Pinpoint the cell where the given text exists, returning its [X, Y] midpoint coordinate. 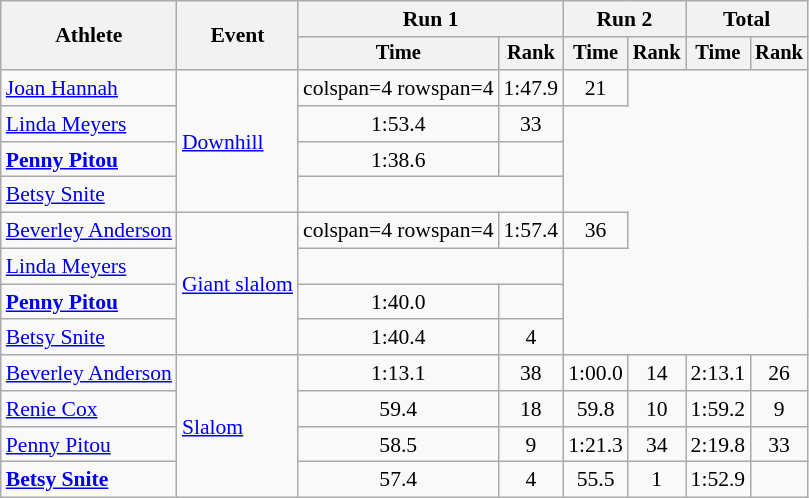
1:52.9 [718, 480]
59.4 [398, 409]
Giant slalom [238, 284]
34 [657, 445]
21 [596, 88]
1:57.4 [532, 231]
1 [657, 480]
1:00.0 [596, 373]
2:13.1 [718, 373]
1:59.2 [718, 409]
59.8 [596, 409]
2:19.8 [718, 445]
14 [657, 373]
1:40.4 [398, 338]
1:53.4 [398, 124]
55.5 [596, 480]
1:47.9 [532, 88]
1:21.3 [596, 445]
1:13.1 [398, 373]
1:38.6 [398, 160]
18 [532, 409]
Renie Cox [89, 409]
Downhill [238, 141]
58.5 [398, 445]
26 [779, 373]
Total [747, 19]
Slalom [238, 426]
Event [238, 36]
36 [596, 231]
38 [532, 373]
Athlete [89, 36]
10 [657, 409]
1:40.0 [398, 302]
Run 2 [624, 19]
Joan Hannah [89, 88]
57.4 [398, 480]
Run 1 [430, 19]
